Return [X, Y] of the center of cell containing provided text 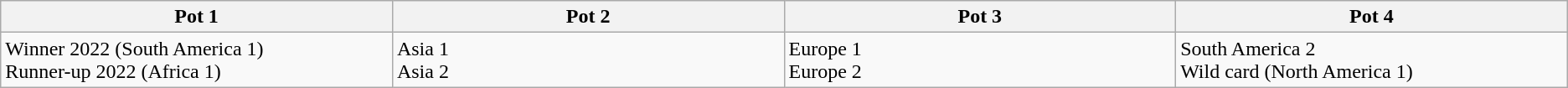
Asia 1Asia 2 [588, 60]
Winner 2022 (South America 1)Runner-up 2022 (Africa 1) [197, 60]
Pot 2 [588, 17]
Europe 1Europe 2 [980, 60]
Pot 1 [197, 17]
Pot 4 [1372, 17]
Pot 3 [980, 17]
South America 2Wild card (North America 1) [1372, 60]
